Locate the cell with the specified text and output its [x, y] center coordinate. 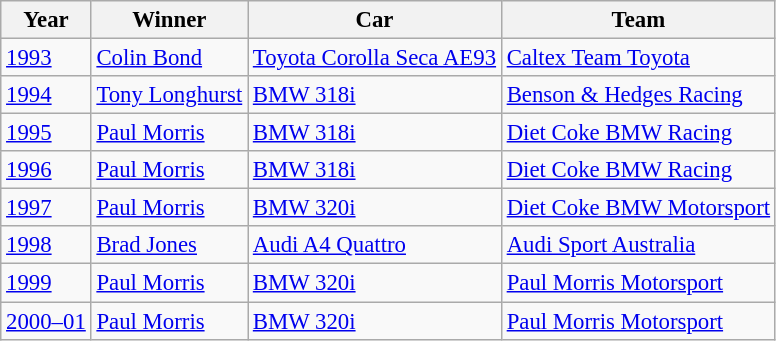
Audi A4 Quattro [375, 245]
1997 [46, 208]
Winner [169, 20]
1998 [46, 245]
Audi Sport Australia [638, 245]
Team [638, 20]
1999 [46, 283]
Benson & Hedges Racing [638, 95]
1994 [46, 95]
Brad Jones [169, 245]
Caltex Team Toyota [638, 58]
2000–01 [46, 321]
Car [375, 20]
Toyota Corolla Seca AE93 [375, 58]
Colin Bond [169, 58]
Diet Coke BMW Motorsport [638, 208]
1993 [46, 58]
1995 [46, 133]
1996 [46, 170]
Tony Longhurst [169, 95]
Year [46, 20]
